For the text-containing cell, return its midpoint in [X, Y] coordinate format. 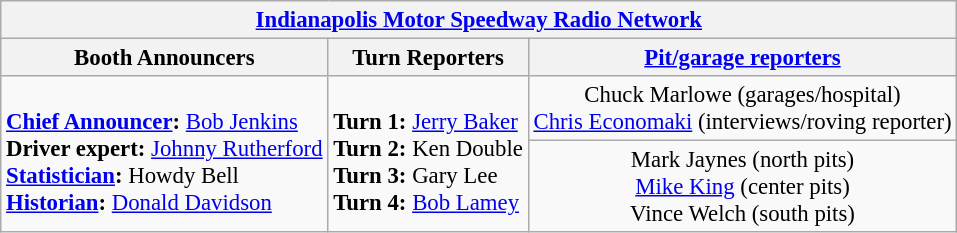
Mark Jaynes (north pits)Mike King (center pits)Vince Welch (south pits) [742, 187]
Chief Announcer: Bob Jenkins Driver expert: Johnny Rutherford Statistician: Howdy Bell Historian: Donald Davidson [164, 154]
Turn 1: Jerry Baker Turn 2: Ken Double Turn 3: Gary Lee Turn 4: Bob Lamey [428, 154]
Turn Reporters [428, 58]
Pit/garage reporters [742, 58]
Booth Announcers [164, 58]
Indianapolis Motor Speedway Radio Network [479, 20]
Chuck Marlowe (garages/hospital)Chris Economaki (interviews/roving reporter) [742, 108]
